Detect which cell encompasses the target text, then output its [x, y] center coordinate. 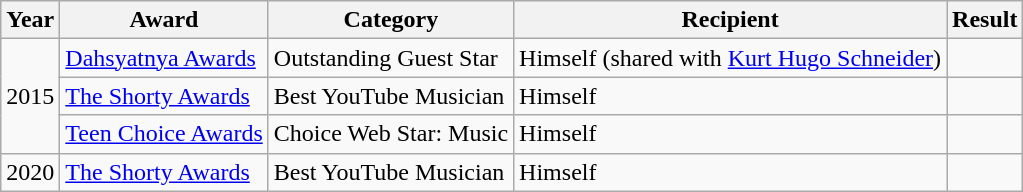
2020 [30, 172]
Category [390, 20]
2015 [30, 96]
Award [164, 20]
Recipient [730, 20]
Choice Web Star: Music [390, 134]
Teen Choice Awards [164, 134]
Dahsyatnya Awards [164, 58]
Outstanding Guest Star [390, 58]
Year [30, 20]
Himself (shared with Kurt Hugo Schneider) [730, 58]
Result [985, 20]
